Pinpoint the cell where the given text exists, returning its (x, y) midpoint coordinate. 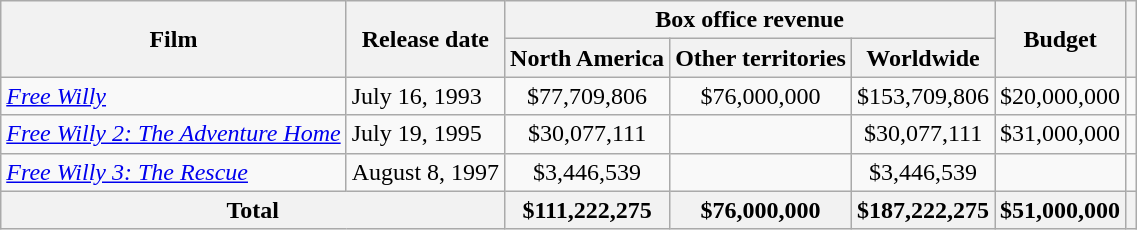
Worldwide (922, 58)
$51,000,000 (1060, 210)
Free Willy (174, 96)
Budget (1060, 39)
July 19, 1995 (425, 134)
$153,709,806 (922, 96)
Box office revenue (750, 20)
Free Willy 2: The Adventure Home (174, 134)
August 8, 1997 (425, 172)
Free Willy 3: The Rescue (174, 172)
North America (588, 58)
Other territories (761, 58)
$20,000,000 (1060, 96)
Total (253, 210)
Release date (425, 39)
Film (174, 39)
$31,000,000 (1060, 134)
July 16, 1993 (425, 96)
$187,222,275 (922, 210)
$111,222,275 (588, 210)
$77,709,806 (588, 96)
